Identify which cell holds the provided text, then report its [X, Y] central coordinate. 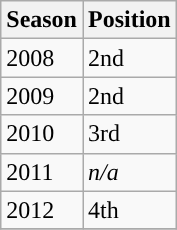
n/a [129, 172]
Position [129, 20]
2008 [42, 58]
2009 [42, 96]
2010 [42, 134]
3rd [129, 134]
Season [42, 20]
2012 [42, 210]
2011 [42, 172]
4th [129, 210]
